Provide the [x, y] coordinate of the cell's center where the given text is located.  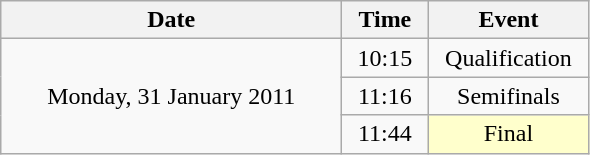
Semifinals [508, 96]
Date [172, 20]
11:44 [385, 134]
Final [508, 134]
Qualification [508, 58]
11:16 [385, 96]
Event [508, 20]
Monday, 31 January 2011 [172, 96]
Time [385, 20]
10:15 [385, 58]
